Capture the cell that displays the provided text and extract its [X, Y] central coordinate. 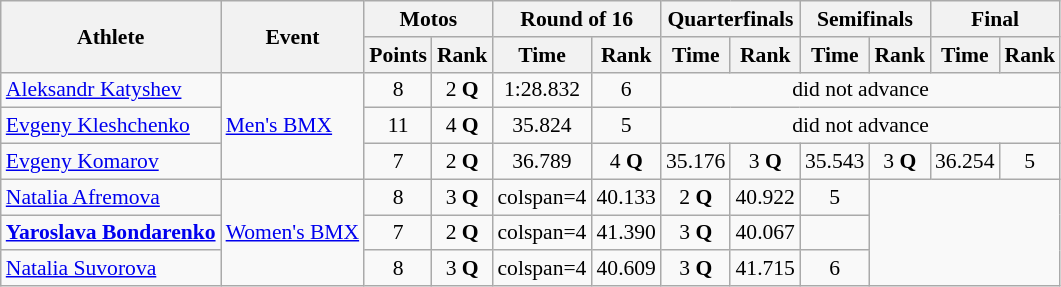
Final [995, 19]
Yaroslava Bondarenko [111, 233]
41.390 [626, 233]
36.254 [964, 162]
Aleksandr Katyshev [111, 90]
Evgeny Komarov [111, 162]
1:28.832 [542, 90]
Event [293, 36]
40.067 [764, 233]
36.789 [542, 162]
Women's BMX [293, 232]
Points [398, 55]
35.176 [696, 162]
35.824 [542, 126]
41.715 [764, 269]
40.609 [626, 269]
11 [398, 126]
Athlete [111, 36]
Evgeny Kleshchenko [111, 126]
Round of 16 [576, 19]
Natalia Afremova [111, 197]
40.922 [764, 197]
Natalia Suvorova [111, 269]
Quarterfinals [730, 19]
Men's BMX [293, 126]
Semifinals [865, 19]
40.133 [626, 197]
35.543 [834, 162]
Motos [428, 19]
